Return [X, Y] of the center of cell containing provided text 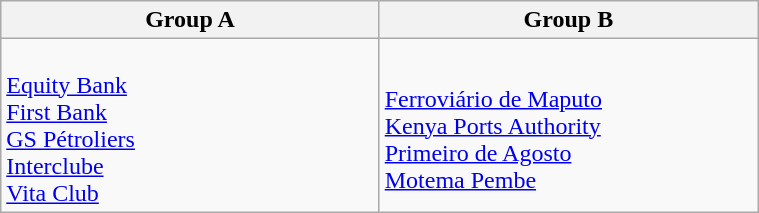
Group A [190, 20]
Ferroviário de Maputo Kenya Ports Authority Primeiro de Agosto Motema Pembe [568, 126]
Group B [568, 20]
Equity Bank First Bank GS Pétroliers Interclube Vita Club [190, 126]
